Return the [X, Y] coordinate for the center point of the cell that contains the specified text.  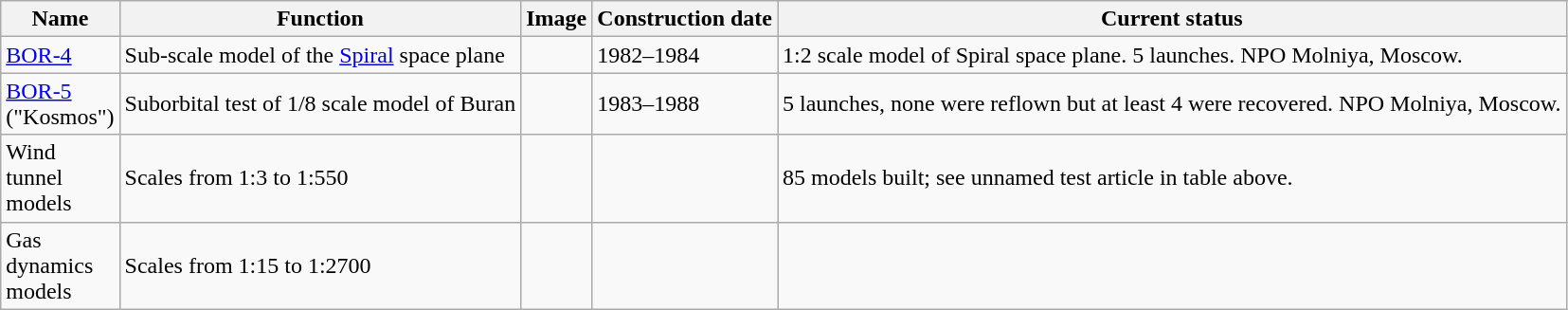
1982–1984 [685, 55]
Name [61, 19]
1983–1988 [685, 104]
1:2 scale model of Spiral space plane. 5 launches. NPO Molniya, Moscow. [1171, 55]
BOR-4 [61, 55]
Gas dynamics models [61, 265]
Wind tunnel models [61, 178]
Scales from 1:15 to 1:2700 [320, 265]
85 models built; see unnamed test article in table above. [1171, 178]
Construction date [685, 19]
Function [320, 19]
Suborbital test of 1/8 scale model of Buran [320, 104]
Image [557, 19]
5 launches, none were reflown but at least 4 were recovered. NPO Molniya, Moscow. [1171, 104]
Sub-scale model of the Spiral space plane [320, 55]
BOR-5 ("Kosmos") [61, 104]
Scales from 1:3 to 1:550 [320, 178]
Current status [1171, 19]
